Pinpoint the cell where the given text exists, returning its (X, Y) midpoint coordinate. 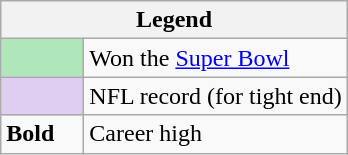
Career high (216, 134)
Legend (174, 20)
Won the Super Bowl (216, 58)
Bold (42, 134)
NFL record (for tight end) (216, 96)
